Capture the cell that displays the provided text and extract its [X, Y] central coordinate. 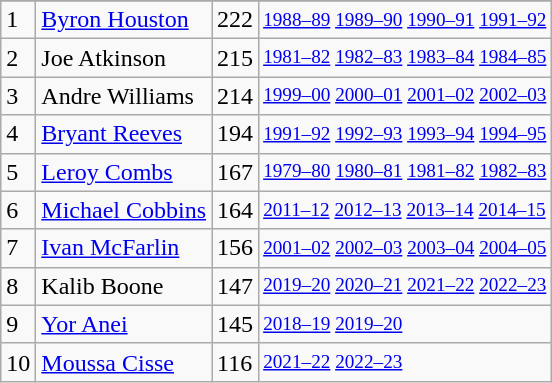
1981–82 1982–83 1983–84 1984–85 [405, 58]
10 [18, 362]
Leroy Combs [124, 172]
Michael Cobbins [124, 210]
156 [236, 248]
214 [236, 96]
Bryant Reeves [124, 134]
116 [236, 362]
194 [236, 134]
Joe Atkinson [124, 58]
2011–12 2012–13 2013–14 2014–15 [405, 210]
9 [18, 324]
8 [18, 286]
Andre Williams [124, 96]
2021–22 2022–23 [405, 362]
1 [18, 20]
7 [18, 248]
145 [236, 324]
3 [18, 96]
Ivan McFarlin [124, 248]
Byron Houston [124, 20]
2 [18, 58]
147 [236, 286]
1999–00 2000–01 2001–02 2002–03 [405, 96]
Moussa Cisse [124, 362]
Kalib Boone [124, 286]
164 [236, 210]
2019–20 2020–21 2021–22 2022–23 [405, 286]
215 [236, 58]
167 [236, 172]
1979–80 1980–81 1981–82 1982–83 [405, 172]
1988–89 1989–90 1990–91 1991–92 [405, 20]
2018–19 2019–20 [405, 324]
5 [18, 172]
4 [18, 134]
6 [18, 210]
1991–92 1992–93 1993–94 1994–95 [405, 134]
Yor Anei [124, 324]
222 [236, 20]
2001–02 2002–03 2003–04 2004–05 [405, 248]
